Pinpoint the cell where the given text exists, returning its (X, Y) midpoint coordinate. 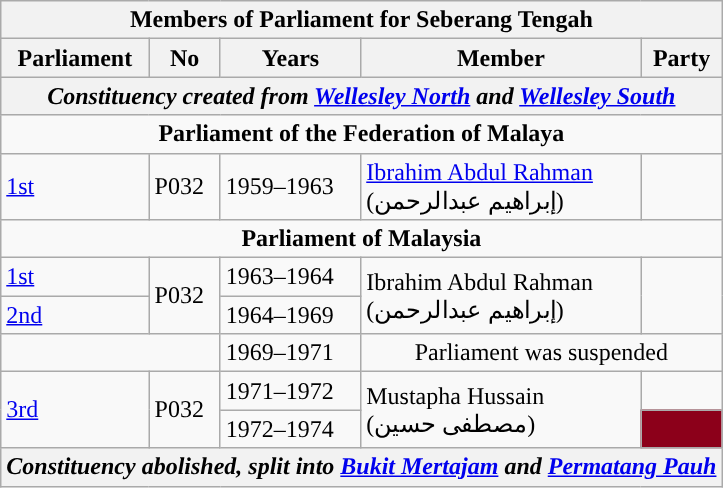
1972–1974 (290, 429)
1964–1969 (290, 315)
Mustapha Hussain (مصطفى حسين) (501, 410)
Party (682, 58)
Parliament of Malaysia (362, 239)
2nd (75, 315)
Parliament (75, 58)
No (184, 58)
1971–1972 (290, 391)
1969–1971 (290, 353)
Constituency created from Wellesley North and Wellesley South (362, 96)
Parliament was suspended (542, 353)
Member (501, 58)
3rd (75, 410)
Members of Parliament for Seberang Tengah (362, 20)
1959–1963 (290, 186)
Years (290, 58)
Constituency abolished, split into Bukit Mertajam and Permatang Pauh (362, 467)
1963–1964 (290, 277)
Parliament of the Federation of Malaya (362, 134)
